From the cell containing the given text, extract its center point as (x, y) coordinate. 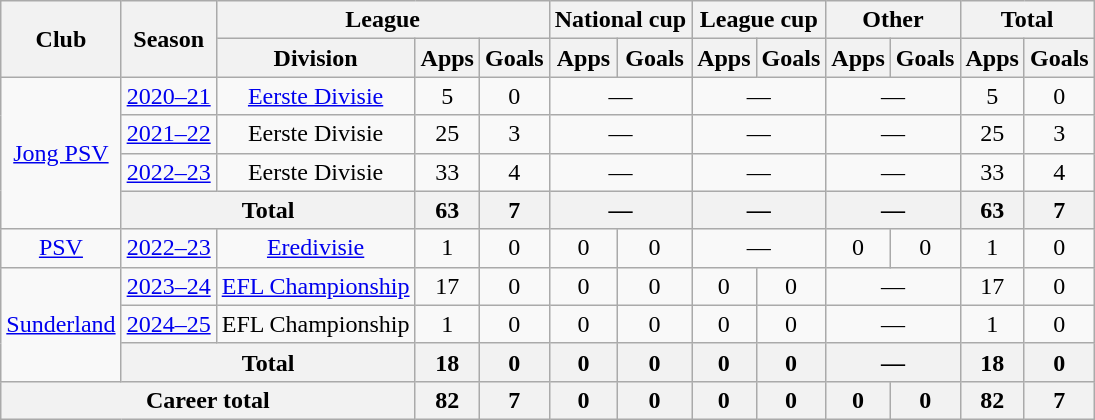
2024–25 (168, 324)
League cup (759, 20)
2020–21 (168, 96)
2021–22 (168, 134)
Eredivisie (316, 248)
Club (61, 39)
Sunderland (61, 324)
Career total (208, 400)
League (382, 20)
PSV (61, 248)
Season (168, 39)
Jong PSV (61, 153)
Other (893, 20)
2023–24 (168, 286)
Division (316, 58)
National cup (620, 20)
